Identify which cell holds the provided text, then report its (x, y) central coordinate. 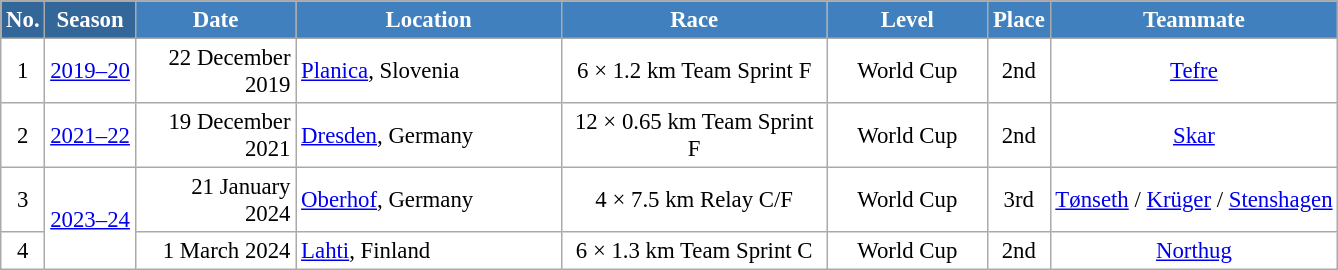
4 (23, 251)
Northug (1194, 251)
Teammate (1194, 20)
Level (908, 20)
Oberhof, Germany (429, 200)
Lahti, Finland (429, 251)
2019–20 (90, 72)
Place (1019, 20)
No. (23, 20)
Race (694, 20)
6 × 1.2 km Team Sprint F (694, 72)
12 × 0.65 km Team Sprint F (694, 136)
2023–24 (90, 219)
19 December 2021 (216, 136)
Location (429, 20)
3 (23, 200)
Tefre (1194, 72)
Date (216, 20)
21 January 2024 (216, 200)
1 (23, 72)
Dresden, Germany (429, 136)
Season (90, 20)
Tønseth / Krüger / Stenshagen (1194, 200)
3rd (1019, 200)
22 December 2019 (216, 72)
6 × 1.3 km Team Sprint C (694, 251)
Planica, Slovenia (429, 72)
2 (23, 136)
Skar (1194, 136)
2021–22 (90, 136)
4 × 7.5 km Relay C/F (694, 200)
1 March 2024 (216, 251)
